Return [x, y] of the center of cell containing provided text 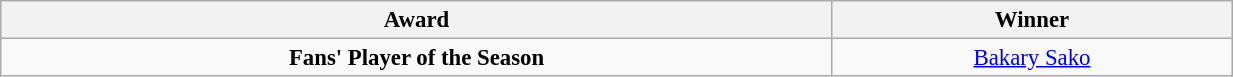
Award [417, 20]
Bakary Sako [1032, 58]
Fans' Player of the Season [417, 58]
Winner [1032, 20]
